Detect which cell encompasses the target text, then output its (x, y) center coordinate. 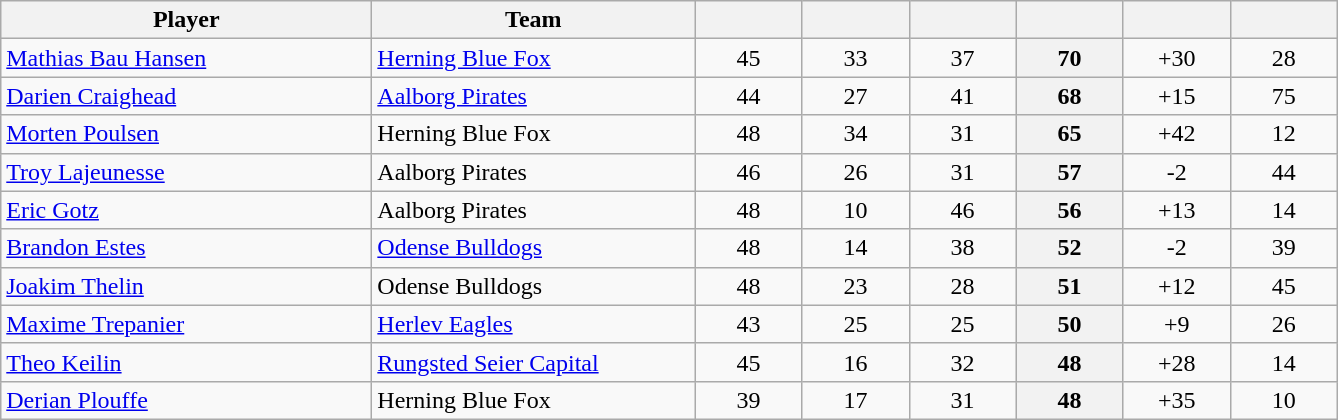
Morten Poulsen (186, 134)
Joakim Thelin (186, 286)
65 (1070, 134)
52 (1070, 248)
16 (856, 362)
Maxime Trepanier (186, 324)
50 (1070, 324)
68 (1070, 96)
43 (748, 324)
23 (856, 286)
Eric Gotz (186, 210)
Player (186, 20)
75 (1284, 96)
+12 (1176, 286)
51 (1070, 286)
38 (962, 248)
+42 (1176, 134)
70 (1070, 58)
+30 (1176, 58)
Brandon Estes (186, 248)
37 (962, 58)
17 (856, 400)
+13 (1176, 210)
57 (1070, 172)
41 (962, 96)
Mathias Bau Hansen (186, 58)
33 (856, 58)
+28 (1176, 362)
12 (1284, 134)
56 (1070, 210)
Theo Keilin (186, 362)
Derian Plouffe (186, 400)
Troy Lajeunesse (186, 172)
Darien Craighead (186, 96)
Herlev Eagles (534, 324)
Team (534, 20)
34 (856, 134)
Rungsted Seier Capital (534, 362)
+35 (1176, 400)
+15 (1176, 96)
32 (962, 362)
27 (856, 96)
+9 (1176, 324)
